Pinpoint the cell where the given text exists, returning its (x, y) midpoint coordinate. 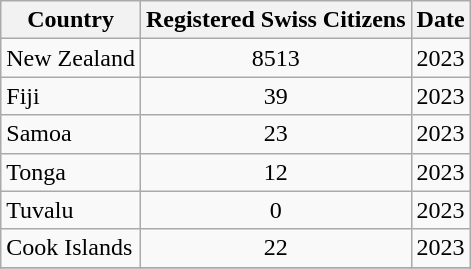
23 (276, 134)
Tuvalu (71, 210)
0 (276, 210)
8513 (276, 58)
Registered Swiss Citizens (276, 20)
Samoa (71, 134)
12 (276, 172)
Country (71, 20)
39 (276, 96)
Cook Islands (71, 248)
22 (276, 248)
Date (440, 20)
Tonga (71, 172)
New Zealand (71, 58)
Fiji (71, 96)
